Return the (x, y) coordinate for the center point of the cell that contains the specified text.  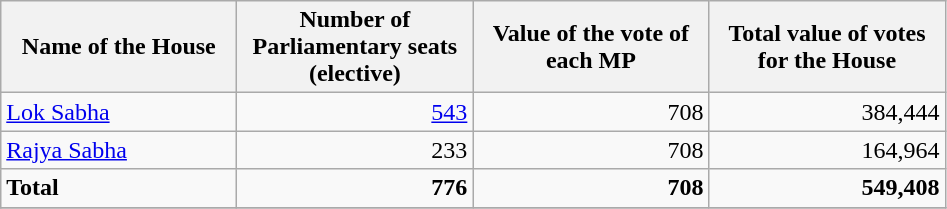
Rajya Sabha (119, 150)
384,444 (827, 112)
164,964 (827, 150)
543 (355, 112)
Total value of votes for the House (827, 47)
549,408 (827, 188)
233 (355, 150)
Name of the House (119, 47)
776 (355, 188)
Value of the vote of each MP (591, 47)
Lok Sabha (119, 112)
Number of Parliamentary seats (elective) (355, 47)
Total (119, 188)
